For the text-containing cell, return its midpoint in (x, y) coordinate format. 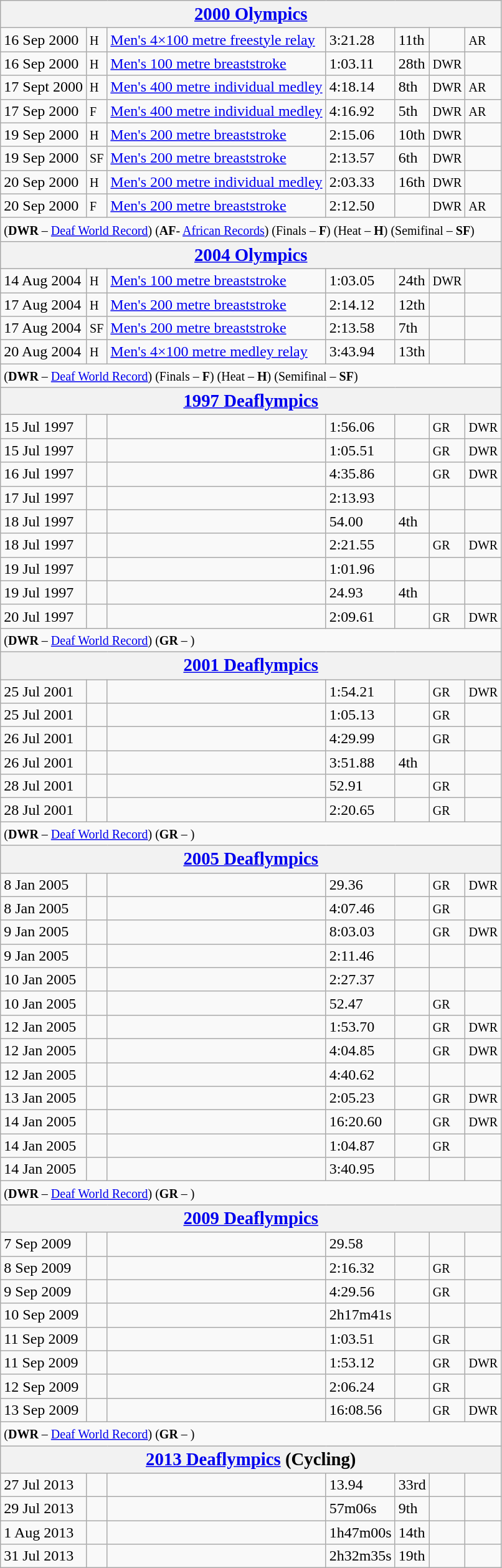
2001 Deaflympics (251, 665)
Men's 4×100 metre medley relay (217, 352)
2h17m41s (360, 1315)
2:15.06 (360, 135)
2:13.58 (360, 328)
4:18.14 (360, 87)
(DWR – Deaf World Record) (Finals – F) (Heat – H) (Semifinal – SF) (251, 376)
4:07.46 (360, 908)
8 Sep 2009 (44, 1268)
16:20.60 (360, 1122)
1:03.51 (360, 1339)
2004 Olympics (251, 255)
9th (412, 1509)
1:03.05 (360, 280)
28th (412, 64)
29.36 (360, 885)
16 Jul 1997 (44, 474)
3:51.88 (360, 763)
3:21.28 (360, 40)
2:16.32 (360, 1268)
2:05.23 (360, 1098)
1:53.70 (360, 1027)
4:04.85 (360, 1050)
1:05.13 (360, 715)
1997 Deaflympics (251, 401)
2:11.46 (360, 956)
13th (412, 352)
1:53.12 (360, 1362)
1 Aug 2013 (44, 1532)
2:27.37 (360, 979)
11th (412, 40)
2005 Deaflympics (251, 859)
1:01.96 (360, 569)
1:05.51 (360, 450)
4:29.56 (360, 1291)
2:03.33 (360, 182)
10th (412, 135)
13 Sep 2009 (44, 1410)
3:43.94 (360, 352)
1:56.06 (360, 427)
2:20.65 (360, 810)
7th (412, 328)
17 Sep 2000 (44, 111)
2h32m35s (360, 1556)
29.58 (360, 1244)
4:16.92 (360, 111)
27 Jul 2013 (44, 1485)
17 Sept 2000 (44, 87)
24.93 (360, 592)
16th (412, 182)
2:21.55 (360, 545)
16:08.56 (360, 1410)
2:12.50 (360, 206)
20 Aug 2004 (44, 352)
4:40.62 (360, 1075)
2:06.24 (360, 1386)
2:13.93 (360, 498)
Men's 4×100 metre freestyle relay (217, 40)
1h47m00s (360, 1532)
4:35.86 (360, 474)
7 Sep 2009 (44, 1244)
5th (412, 111)
2000 Olympics (251, 14)
2009 Deaflympics (251, 1219)
12th (412, 305)
20 Jul 1997 (44, 616)
2013 Deaflympics (Cycling) (251, 1459)
1:04.87 (360, 1146)
13.94 (360, 1485)
14 Aug 2004 (44, 280)
12 Sep 2009 (44, 1386)
17 Jul 1997 (44, 498)
13 Jan 2005 (44, 1098)
2:09.61 (360, 616)
29 Jul 2013 (44, 1509)
1:03.11 (360, 64)
24th (412, 280)
14th (412, 1532)
57m06s (360, 1509)
19th (412, 1556)
Men's 200 metre individual medley (217, 182)
8:03.03 (360, 932)
33rd (412, 1485)
52.47 (360, 1003)
10 Sep 2009 (44, 1315)
52.91 (360, 786)
8th (412, 87)
3:40.95 (360, 1169)
4:29.99 (360, 739)
54.00 (360, 521)
1:54.21 (360, 691)
(DWR – Deaf World Record) (AF- African Records) (Finals – F) (Heat – H) (Semifinal – SF) (251, 229)
2:13.57 (360, 158)
2:14.12 (360, 305)
9 Sep 2009 (44, 1291)
31 Jul 2013 (44, 1556)
6th (412, 158)
